Locate the cell with the specified text and output its (X, Y) center coordinate. 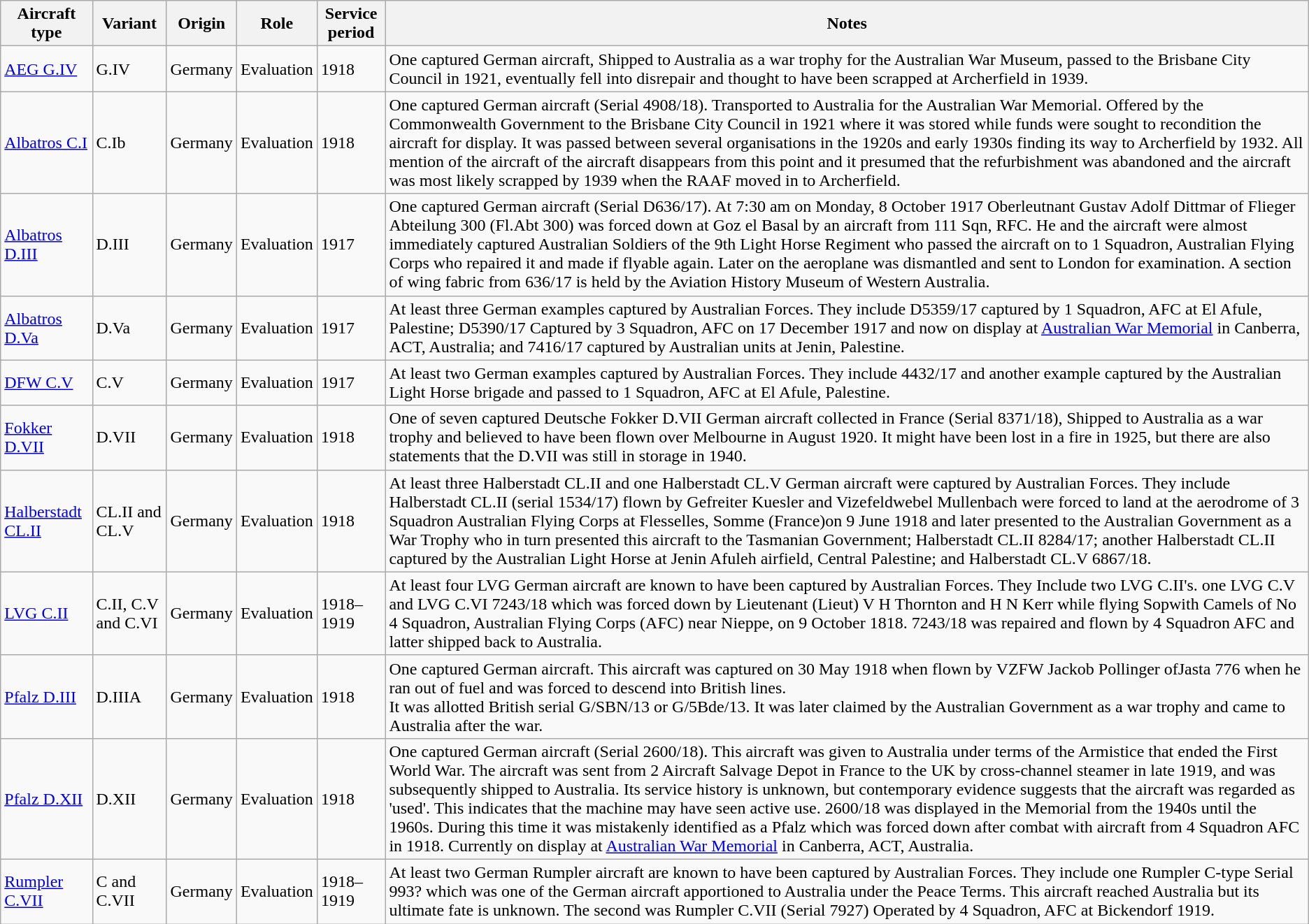
Halberstadt CL.II (46, 521)
D.IIIA (129, 696)
Rumpler C.VII (46, 891)
Origin (201, 24)
Service period (351, 24)
C.V (129, 383)
Pfalz D.XII (46, 798)
D.III (129, 245)
Notes (847, 24)
Pfalz D.III (46, 696)
LVG C.II (46, 614)
Albatros D.Va (46, 328)
AEG G.IV (46, 68)
Aircraft type (46, 24)
Variant (129, 24)
Fokker D.VII (46, 438)
Albatros C.I (46, 143)
DFW C.V (46, 383)
Role (277, 24)
Albatros D.III (46, 245)
C.Ib (129, 143)
D.VII (129, 438)
C and C.VII (129, 891)
D.Va (129, 328)
CL.II and CL.V (129, 521)
D.XII (129, 798)
G.IV (129, 68)
C.II, C.V and C.VI (129, 614)
